Find where the given text appears and provide that cell's center as [X, Y] coordinate. 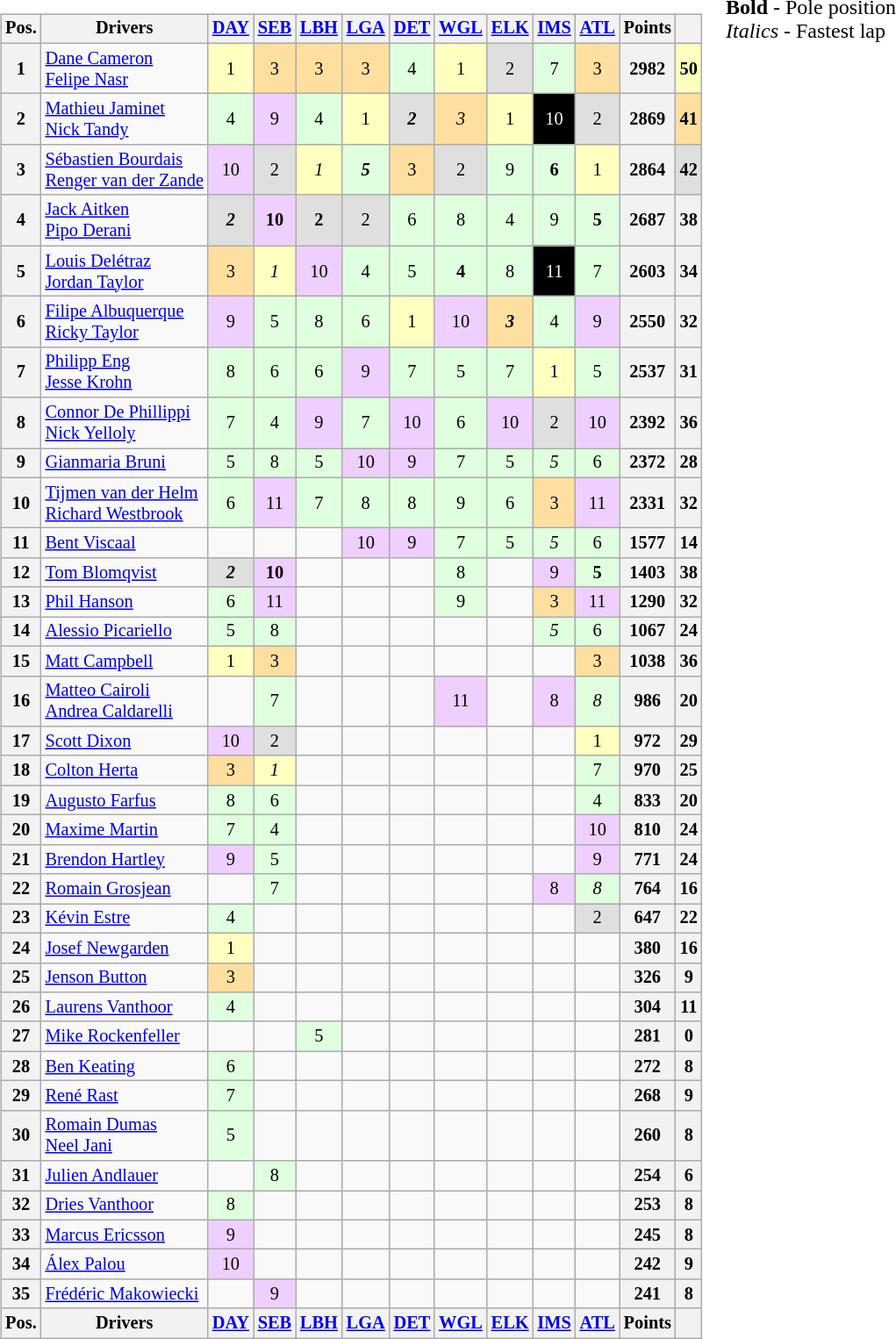
2537 [648, 372]
26 [21, 1007]
241 [648, 1294]
Julien Andlauer [125, 1176]
2687 [648, 220]
Josef Newgarden [125, 948]
1577 [648, 543]
972 [648, 741]
23 [21, 919]
Sébastien Bourdais Renger van der Zande [125, 170]
Dane Cameron Felipe Nasr [125, 68]
2603 [648, 271]
268 [648, 1096]
Tom Blomqvist [125, 573]
Matt Campbell [125, 661]
Phil Hanson [125, 602]
Louis Delétraz Jordan Taylor [125, 271]
Mathieu Jaminet Nick Tandy [125, 119]
1290 [648, 602]
254 [648, 1176]
Romain Grosjean [125, 889]
Dries Vanthoor [125, 1206]
Maxime Martin [125, 830]
810 [648, 830]
Alessio Picariello [125, 632]
2392 [648, 423]
50 [689, 68]
2869 [648, 119]
21 [21, 859]
2331 [648, 503]
Scott Dixon [125, 741]
970 [648, 770]
0 [689, 1036]
27 [21, 1036]
Jenson Button [125, 977]
380 [648, 948]
30 [21, 1135]
1067 [648, 632]
Connor De Phillippi Nick Yelloly [125, 423]
Kévin Estre [125, 919]
42 [689, 170]
253 [648, 1206]
Marcus Ericsson [125, 1235]
Bent Viscaal [125, 543]
Mike Rockenfeller [125, 1036]
245 [648, 1235]
Álex Palou [125, 1264]
1038 [648, 661]
Colton Herta [125, 770]
Augusto Farfus [125, 800]
18 [21, 770]
986 [648, 701]
647 [648, 919]
Jack Aitken Pipo Derani [125, 220]
764 [648, 889]
Gianmaria Bruni [125, 463]
13 [21, 602]
12 [21, 573]
2550 [648, 322]
281 [648, 1036]
Matteo Cairoli Andrea Caldarelli [125, 701]
Ben Keating [125, 1066]
Laurens Vanthoor [125, 1007]
17 [21, 741]
304 [648, 1007]
771 [648, 859]
19 [21, 800]
1403 [648, 573]
Romain Dumas Neel Jani [125, 1135]
2864 [648, 170]
Frédéric Makowiecki [125, 1294]
2372 [648, 463]
15 [21, 661]
Filipe Albuquerque Ricky Taylor [125, 322]
Tijmen van der Helm Richard Westbrook [125, 503]
René Rast [125, 1096]
35 [21, 1294]
41 [689, 119]
2982 [648, 68]
326 [648, 977]
Philipp Eng Jesse Krohn [125, 372]
260 [648, 1135]
Brendon Hartley [125, 859]
33 [21, 1235]
272 [648, 1066]
242 [648, 1264]
833 [648, 800]
